Identify which cell holds the provided text, then report its [x, y] central coordinate. 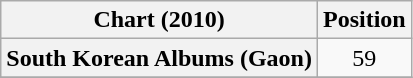
South Korean Albums (Gaon) [160, 58]
59 [364, 58]
Chart (2010) [160, 20]
Position [364, 20]
